Locate the cell with the specified text and output its (x, y) center coordinate. 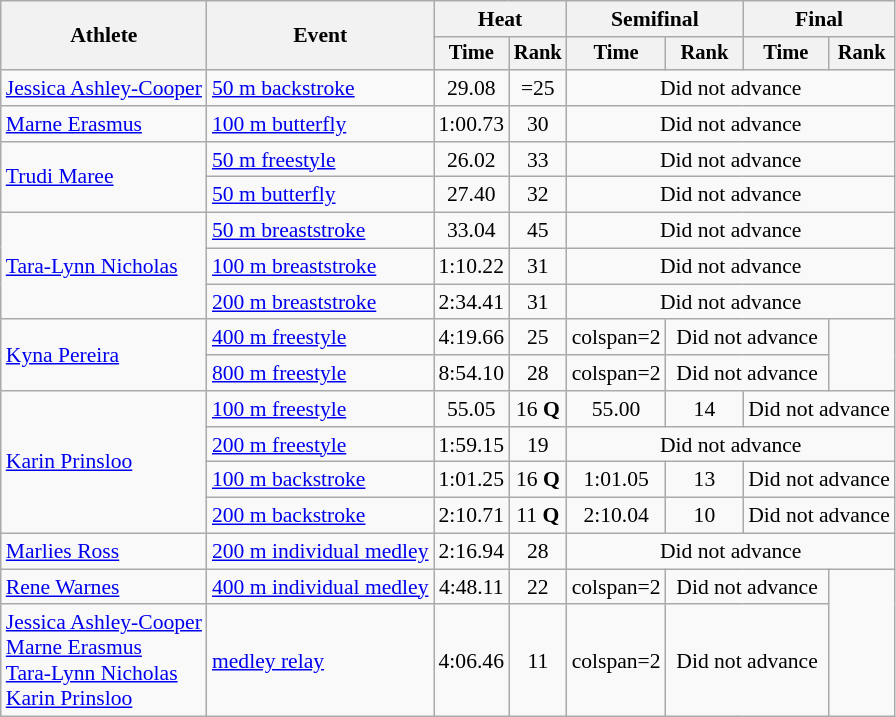
Kyna Pereira (104, 356)
400 m freestyle (320, 338)
100 m freestyle (320, 409)
1:00.73 (472, 124)
1:59.15 (472, 445)
800 m freestyle (320, 373)
29.08 (472, 88)
32 (538, 195)
100 m backstroke (320, 480)
1:01.05 (616, 480)
200 m backstroke (320, 516)
14 (705, 409)
11 Q (538, 516)
10 (705, 516)
Final (819, 19)
Marlies Ross (104, 552)
=25 (538, 88)
2:10.71 (472, 516)
2:16.94 (472, 552)
Jessica Ashley-CooperMarne ErasmusTara-Lynn NicholasKarin Prinsloo (104, 661)
200 m freestyle (320, 445)
2:34.41 (472, 302)
50 m breaststroke (320, 231)
2:10.04 (616, 516)
Heat (500, 19)
200 m breaststroke (320, 302)
Marne Erasmus (104, 124)
50 m backstroke (320, 88)
Jessica Ashley-Cooper (104, 88)
4:48.11 (472, 587)
100 m butterfly (320, 124)
100 m breaststroke (320, 267)
4:06.46 (472, 661)
13 (705, 480)
22 (538, 587)
200 m individual medley (320, 552)
Semifinal (656, 19)
400 m individual medley (320, 587)
27.40 (472, 195)
50 m freestyle (320, 160)
50 m butterfly (320, 195)
25 (538, 338)
Karin Prinsloo (104, 462)
medley relay (320, 661)
4:19.66 (472, 338)
11 (538, 661)
1:10.22 (472, 267)
45 (538, 231)
33 (538, 160)
Trudi Maree (104, 178)
Rene Warnes (104, 587)
1:01.25 (472, 480)
30 (538, 124)
55.05 (472, 409)
19 (538, 445)
Tara-Lynn Nicholas (104, 266)
Athlete (104, 36)
Event (320, 36)
33.04 (472, 231)
55.00 (616, 409)
8:54.10 (472, 373)
26.02 (472, 160)
